Determine the (X, Y) coordinate at the center of the cell enclosing the given text.  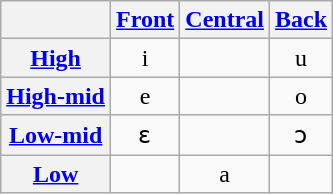
Back (302, 20)
Low (56, 173)
a (225, 173)
u (302, 58)
o (302, 96)
Central (225, 20)
Front (146, 20)
High (56, 58)
ɔ (302, 135)
ɛ (146, 135)
i (146, 58)
High-mid (56, 96)
Low-mid (56, 135)
e (146, 96)
